Detect which cell encompasses the target text, then output its (x, y) center coordinate. 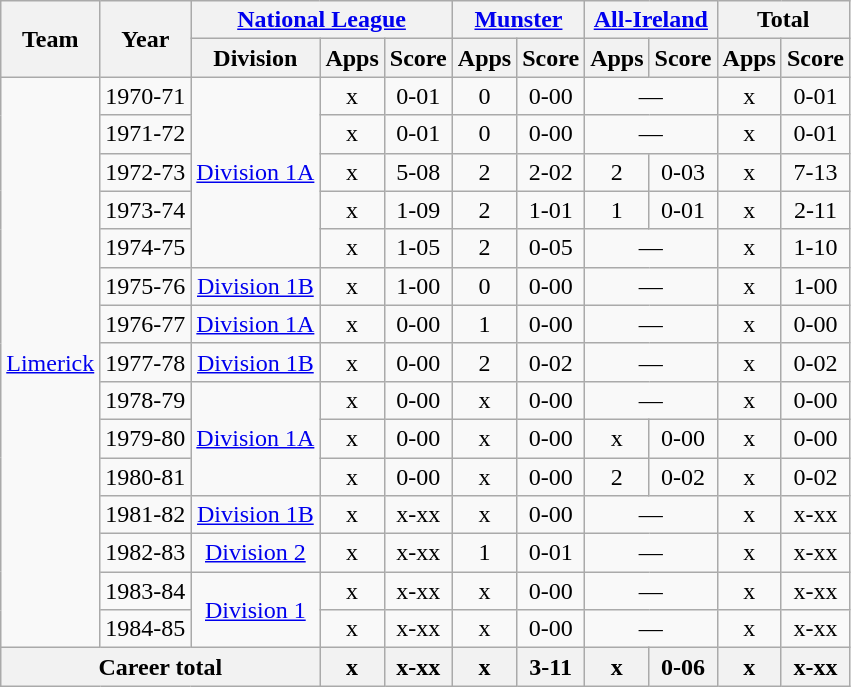
2-11 (815, 210)
Division 1 (256, 610)
1977-78 (146, 362)
All-Ireland (651, 20)
1981-82 (146, 515)
7-13 (815, 172)
Division (256, 58)
1983-84 (146, 591)
1-10 (815, 248)
1979-80 (146, 438)
1976-77 (146, 324)
1980-81 (146, 477)
Munster (518, 20)
Team (50, 39)
1973-74 (146, 210)
1971-72 (146, 134)
0-05 (551, 248)
Division 2 (256, 553)
National League (322, 20)
1970-71 (146, 96)
2-02 (551, 172)
Career total (160, 667)
1-09 (418, 210)
0-06 (683, 667)
1972-73 (146, 172)
1978-79 (146, 400)
1982-83 (146, 553)
3-11 (551, 667)
1984-85 (146, 629)
Year (146, 39)
5-08 (418, 172)
1975-76 (146, 286)
Total (783, 20)
1974-75 (146, 248)
0-03 (683, 172)
1-05 (418, 248)
Limerick (50, 362)
1-01 (551, 210)
